Extract the (X, Y) coordinate from the center of the cell holding the provided text.  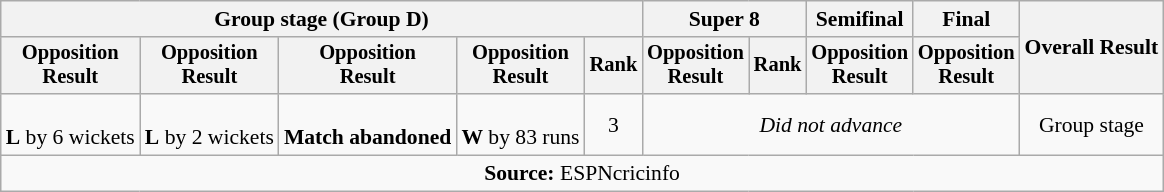
Final (966, 19)
3 (614, 124)
Match abandoned (368, 124)
W by 83 runs (520, 124)
Super 8 (724, 19)
L by 6 wickets (70, 124)
L by 2 wickets (210, 124)
Group stage (1092, 124)
Overall Result (1092, 48)
Group stage (Group D) (322, 19)
Did not advance (830, 124)
Source: ESPNcricinfo (582, 174)
Semifinal (860, 19)
